For the text-containing cell, return its midpoint in [x, y] coordinate format. 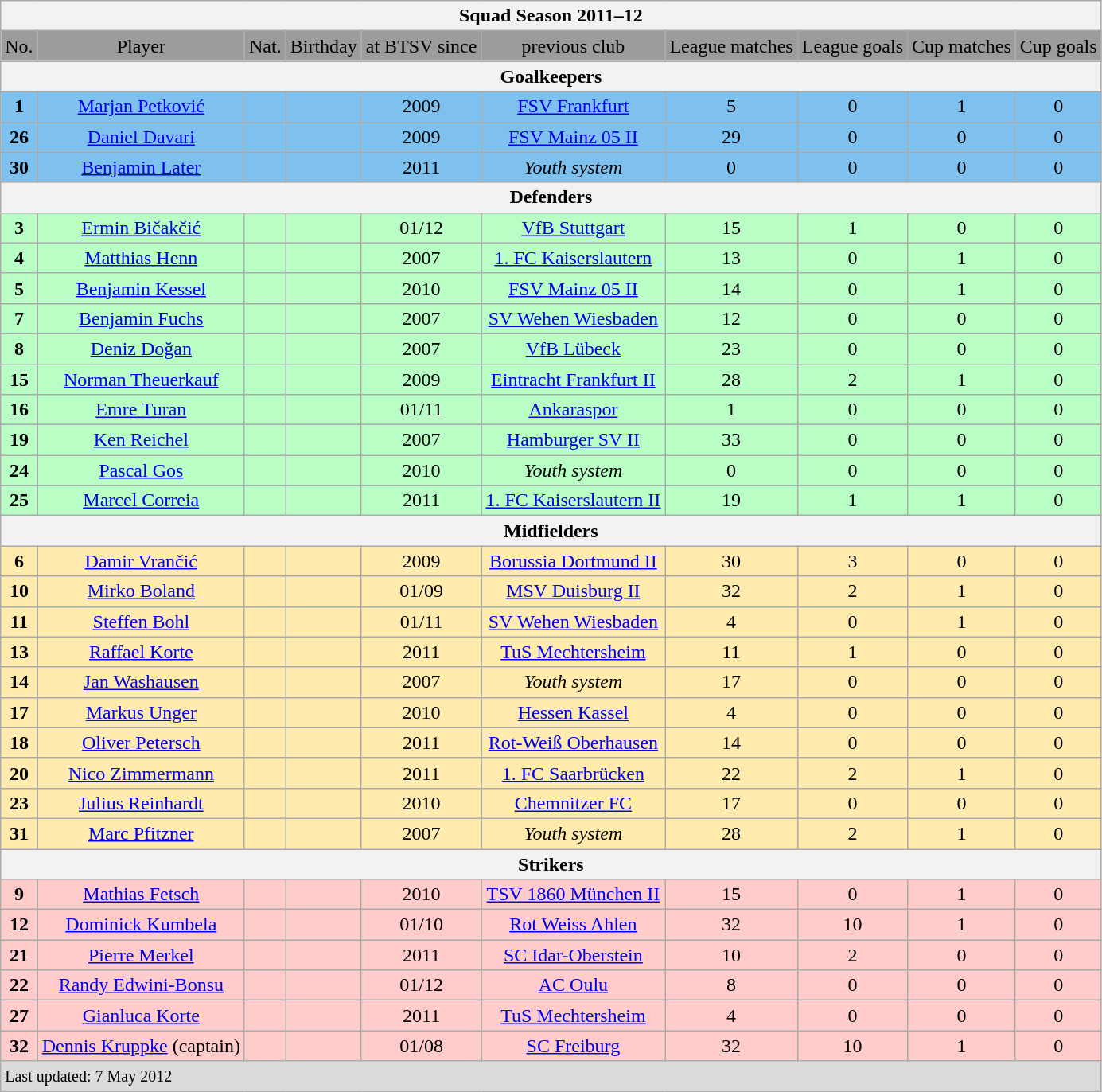
31 [19, 833]
Steffen Bohl [141, 622]
Pierre Merkel [141, 955]
Rot Weiss Ahlen [573, 925]
Ankaraspor [573, 410]
Randy Edwini-Bonsu [141, 985]
Eintracht Frankfurt II [573, 380]
18 [19, 743]
Hessen Kassel [573, 712]
FSV Frankfurt [573, 107]
Benjamin Later [141, 167]
Hamburger SV II [573, 440]
Damir Vrančić [141, 561]
1. FC Saarbrücken [573, 773]
Matthias Henn [141, 258]
Squad Season 2011–12 [551, 16]
Pascal Gos [141, 470]
Ermin Bičakčić [141, 228]
29 [731, 137]
Ken Reichel [141, 440]
Deniz Doğan [141, 349]
01/08 [422, 1046]
6 [19, 561]
previous club [573, 46]
TSV 1860 München II [573, 895]
Julius Reinhardt [141, 803]
16 [19, 410]
Gianluca Korte [141, 1016]
25 [19, 501]
7 [19, 318]
Daniel Davari [141, 137]
Midfielders [551, 531]
VfB Lübeck [573, 349]
Last updated: 7 May 2012 [551, 1076]
Jan Washausen [141, 682]
VfB Stuttgart [573, 228]
24 [19, 470]
33 [731, 440]
Emre Turan [141, 410]
Chemnitzer FC [573, 803]
Goalkeepers [551, 76]
Player [141, 46]
Dennis Kruppke (captain) [141, 1046]
No. [19, 46]
27 [19, 1016]
26 [19, 137]
Mathias Fetsch [141, 895]
01/09 [422, 591]
Marjan Petković [141, 107]
SC Freiburg [573, 1046]
Marcel Correia [141, 501]
Oliver Petersch [141, 743]
9 [19, 895]
MSV Duisburg II [573, 591]
1. FC Kaiserslautern II [573, 501]
Nat. [265, 46]
Mirko Boland [141, 591]
21 [19, 955]
Nico Zimmermann [141, 773]
Marc Pfitzner [141, 833]
Cup matches [962, 46]
Rot-Weiß Oberhausen [573, 743]
1. FC Kaiserslautern [573, 258]
Borussia Dortmund II [573, 561]
Benjamin Fuchs [141, 318]
AC Oulu [573, 985]
Cup goals [1058, 46]
Strikers [551, 864]
Dominick Kumbela [141, 925]
01/10 [422, 925]
Defenders [551, 197]
League goals [852, 46]
Raffael Korte [141, 652]
Benjamin Kessel [141, 288]
Birthday [323, 46]
League matches [731, 46]
Markus Unger [141, 712]
SC Idar-Oberstein [573, 955]
20 [19, 773]
Norman Theuerkauf [141, 380]
at BTSV since [422, 46]
